Capture the cell that displays the provided text and extract its (X, Y) central coordinate. 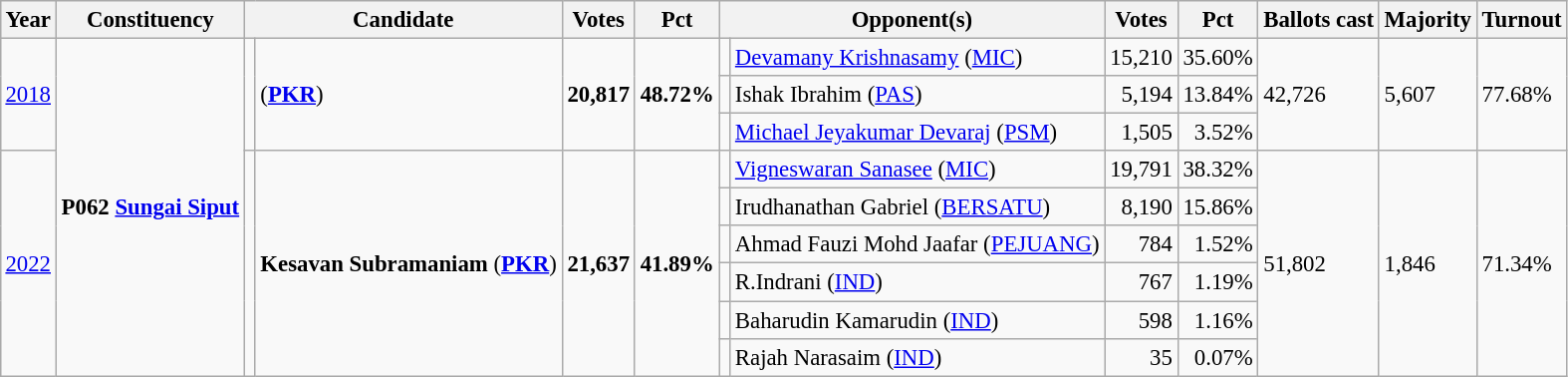
71.34% (1522, 263)
Candidate (402, 20)
42,726 (1319, 94)
Michael Jeyakumar Devaraj (PSM) (917, 133)
3.52% (1217, 133)
1.16% (1217, 320)
1,505 (1142, 133)
R.Indrani (IND) (917, 282)
48.72% (677, 94)
Majority (1428, 20)
2022 (28, 263)
Ahmad Fauzi Mohd Jaafar (PEJUANG) (917, 244)
21,637 (598, 263)
Devamany Krishnasamy (MIC) (917, 57)
1,846 (1428, 263)
767 (1142, 282)
38.32% (1217, 170)
Irudhanathan Gabriel (BERSATU) (917, 207)
Opponent(s) (913, 20)
Rajah Narasaim (IND) (917, 357)
19,791 (1142, 170)
51,802 (1319, 263)
Ishak Ibrahim (PAS) (917, 95)
15,210 (1142, 57)
Vigneswaran Sanasee (MIC) (917, 170)
598 (1142, 320)
77.68% (1522, 94)
5,194 (1142, 95)
784 (1142, 244)
2018 (28, 94)
8,190 (1142, 207)
15.86% (1217, 207)
5,607 (1428, 94)
Constituency (149, 20)
Ballots cast (1319, 20)
41.89% (677, 263)
(PKR) (408, 94)
P062 Sungai Siput (149, 206)
13.84% (1217, 95)
Kesavan Subramaniam (PKR) (408, 263)
35.60% (1217, 57)
Turnout (1522, 20)
20,817 (598, 94)
Baharudin Kamarudin (IND) (917, 320)
1.19% (1217, 282)
35 (1142, 357)
1.52% (1217, 244)
Year (28, 20)
0.07% (1217, 357)
